Capture the cell that displays the provided text and extract its (X, Y) central coordinate. 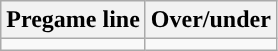
Pregame line (74, 20)
Over/under (210, 20)
